For the text-containing cell, return its midpoint in [x, y] coordinate format. 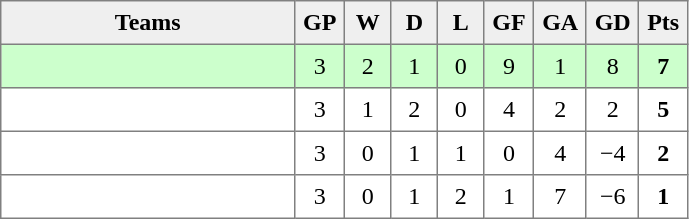
5 [663, 110]
GD [612, 23]
D [414, 23]
Teams [148, 23]
GP [320, 23]
−4 [612, 153]
L [461, 23]
9 [509, 66]
Pts [663, 23]
GA [560, 23]
−6 [612, 197]
GF [509, 23]
W [368, 23]
8 [612, 66]
